Output the (X, Y) coordinate of the center of the cell containing the given text.  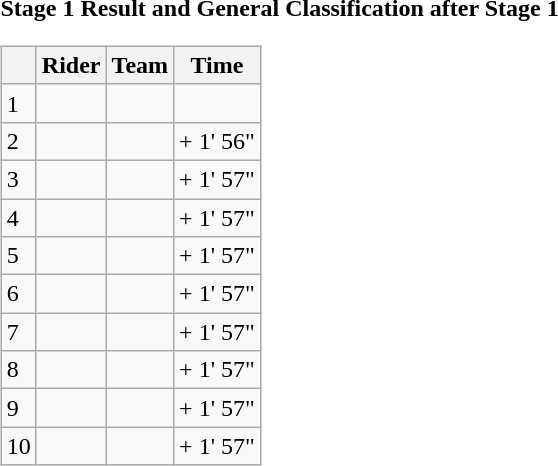
Time (218, 65)
10 (18, 446)
+ 1' 56" (218, 141)
7 (18, 332)
6 (18, 294)
Team (140, 65)
2 (18, 141)
1 (18, 103)
5 (18, 256)
3 (18, 179)
9 (18, 408)
Rider (71, 65)
8 (18, 370)
4 (18, 217)
